From the cell containing the given text, extract its center point as [X, Y] coordinate. 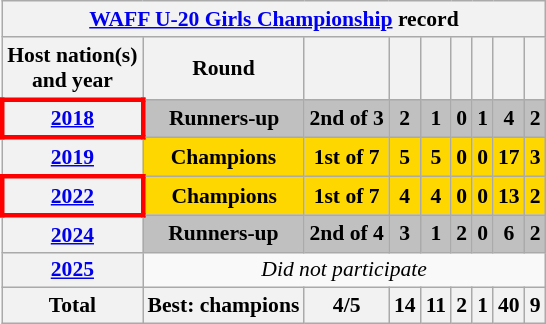
Best: champions [224, 306]
Host nation(s)and year [72, 68]
14 [405, 306]
2nd of 4 [346, 234]
6 [509, 234]
WAFF U-20 Girls Championship record [274, 19]
13 [509, 196]
2019 [72, 158]
2022 [72, 196]
2024 [72, 234]
17 [509, 158]
Did not participate [344, 270]
4/5 [346, 306]
Total [72, 306]
Round [224, 68]
9 [536, 306]
2025 [72, 270]
2018 [72, 118]
11 [436, 306]
2nd of 3 [346, 118]
40 [509, 306]
